Provide the (x, y) coordinate of the cell's center where the given text is located.  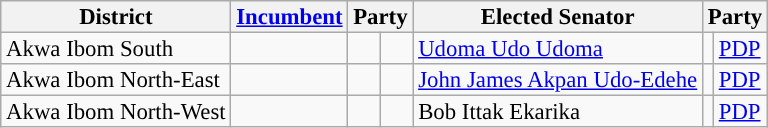
Akwa Ibom South (116, 49)
Udoma Udo Udoma (558, 49)
Akwa Ibom North-East (116, 80)
District (116, 17)
Elected Senator (558, 17)
Akwa Ibom North-West (116, 112)
John James Akpan Udo-Edehe (558, 80)
Incumbent (290, 17)
Bob Ittak Ekarika (558, 112)
